Search for the cell housing the specified text and yield its (X, Y) center coordinate. 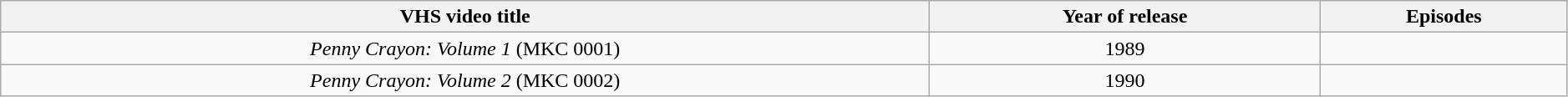
Penny Crayon: Volume 2 (MKC 0002) (465, 80)
Episodes (1444, 17)
VHS video title (465, 17)
1990 (1125, 80)
Penny Crayon: Volume 1 (MKC 0001) (465, 48)
1989 (1125, 48)
Year of release (1125, 17)
